Scan for the cell matching the given text and deliver its (x, y) coordinate at center. 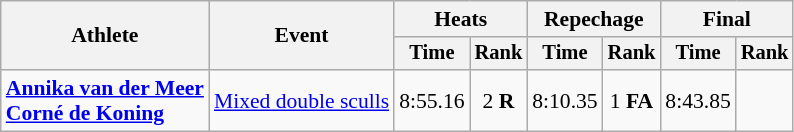
Annika van der MeerCorné de Koning (105, 100)
Heats (460, 19)
1 FA (632, 100)
Event (302, 36)
2 R (499, 100)
Repechage (594, 19)
8:55.16 (432, 100)
8:43.85 (698, 100)
8:10.35 (564, 100)
Mixed double sculls (302, 100)
Final (726, 19)
Athlete (105, 36)
